Scan for the cell matching the given text and deliver its (x, y) coordinate at center. 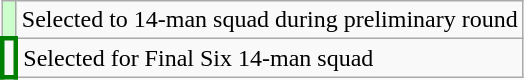
Selected for Final Six 14-man squad (270, 58)
Selected to 14-man squad during preliminary round (270, 20)
